Determine the (X, Y) coordinate at the center of the cell enclosing the given text.  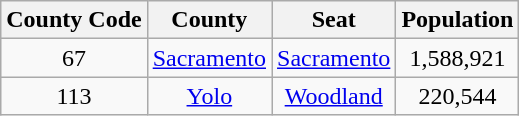
County Code (74, 20)
County (209, 20)
Seat (334, 20)
1,588,921 (458, 58)
Yolo (209, 96)
220,544 (458, 96)
Woodland (334, 96)
67 (74, 58)
Population (458, 20)
113 (74, 96)
